Find where the given text appears and provide that cell's center as (X, Y) coordinate. 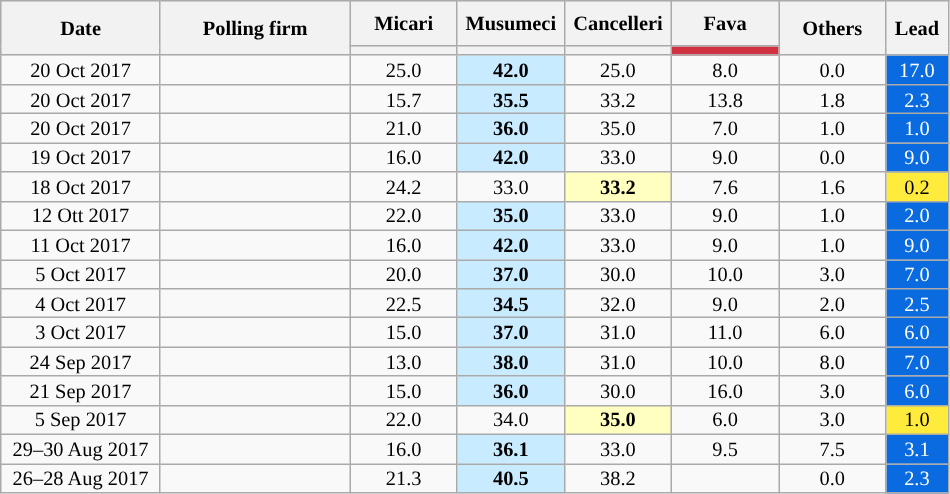
12 Ott 2017 (81, 216)
3.1 (917, 448)
38.0 (510, 362)
Others (832, 28)
Cancelleri (618, 22)
24 Sep 2017 (81, 362)
11 Oct 2017 (81, 244)
1.6 (832, 186)
Date (81, 28)
5 Sep 2017 (81, 420)
35.5 (510, 98)
38.2 (618, 478)
34.0 (510, 420)
26–28 Aug 2017 (81, 478)
15.7 (404, 98)
Fava (726, 22)
18 Oct 2017 (81, 186)
24.2 (404, 186)
21 Sep 2017 (81, 390)
34.5 (510, 302)
21.3 (404, 478)
19 Oct 2017 (81, 156)
40.5 (510, 478)
Musumeci (510, 22)
0.2 (917, 186)
11.0 (726, 332)
20.0 (404, 274)
32.0 (618, 302)
13.0 (404, 362)
7.6 (726, 186)
Polling firm (255, 28)
2.5 (917, 302)
3 Oct 2017 (81, 332)
29–30 Aug 2017 (81, 448)
7.5 (832, 448)
22.5 (404, 302)
Micari (404, 22)
21.0 (404, 128)
9.5 (726, 448)
5 Oct 2017 (81, 274)
17.0 (917, 70)
Lead (917, 28)
1.8 (832, 98)
4 Oct 2017 (81, 302)
13.8 (726, 98)
36.1 (510, 448)
